Provide the [X, Y] coordinate of the cell's center where the given text is located.  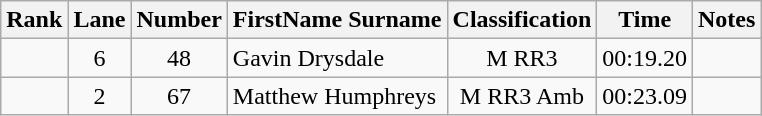
Lane [100, 20]
48 [179, 58]
M RR3 [522, 58]
Number [179, 20]
67 [179, 96]
Notes [727, 20]
00:19.20 [645, 58]
M RR3 Amb [522, 96]
Classification [522, 20]
6 [100, 58]
FirstName Surname [337, 20]
Matthew Humphreys [337, 96]
Gavin Drysdale [337, 58]
Rank [34, 20]
2 [100, 96]
Time [645, 20]
00:23.09 [645, 96]
